Output the (X, Y) coordinate of the center of the cell containing the given text.  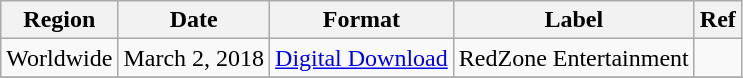
Digital Download (362, 58)
Worldwide (60, 58)
Label (574, 20)
RedZone Entertainment (574, 58)
March 2, 2018 (194, 58)
Region (60, 20)
Ref (718, 20)
Format (362, 20)
Date (194, 20)
